Identify which cell holds the provided text, then report its [x, y] central coordinate. 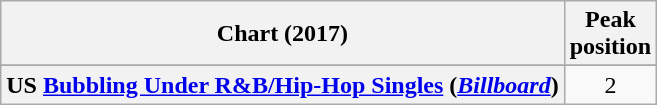
US Bubbling Under R&B/Hip-Hop Singles (Billboard) [282, 85]
2 [610, 85]
Chart (2017) [282, 34]
Peak position [610, 34]
